Return the (x, y) coordinate for the center point of the cell that contains the specified text.  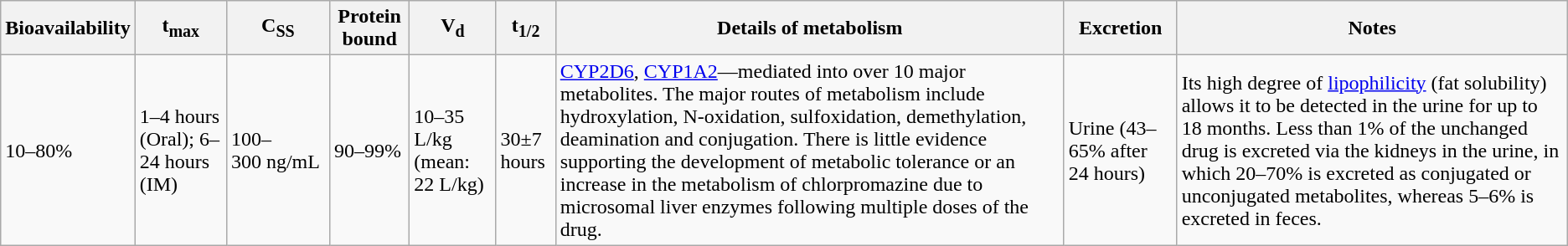
CSS (278, 28)
30±7 hours (526, 151)
Details of metabolism (809, 28)
1–4 hours (Oral); 6–24 hours (IM) (181, 151)
Vd (452, 28)
Excretion (1121, 28)
Protein bound (369, 28)
Notes (1372, 28)
Urine (43–65% after 24 hours) (1121, 151)
t1/2 (526, 28)
10–35 L/kg (mean: 22 L/kg) (452, 151)
100–300 ng/mL (278, 151)
tmax (181, 28)
90–99% (369, 151)
Bioavailability (68, 28)
10–80% (68, 151)
